Detect which cell encompasses the target text, then output its (x, y) center coordinate. 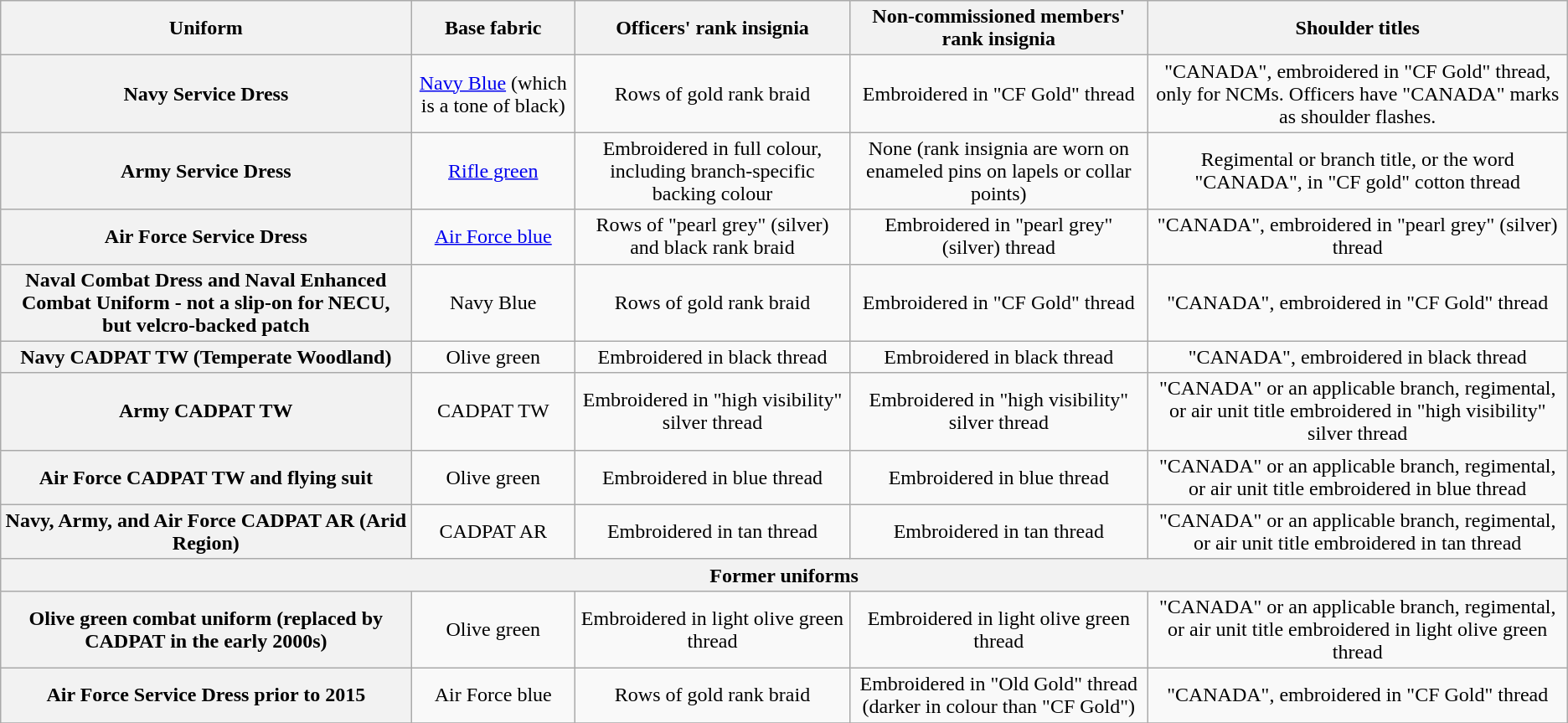
Base fabric (493, 28)
Non-commissioned members' rank insignia (998, 28)
CADPAT TW (493, 411)
"CANADA" or an applicable branch, regimental, or air unit title embroidered in light olive green thread (1357, 629)
Air Force CADPAT TW and flying suit (206, 478)
Uniform (206, 28)
Rifle green (493, 171)
Air Force Service Dress (206, 236)
Embroidered in "Old Gold" thread (darker in colour than "CF Gold") (998, 695)
"CANADA" or an applicable branch, regimental, or air unit title embroidered in tan thread (1357, 531)
Navy Service Dress (206, 94)
Navy CADPAT TW (Temperate Woodland) (206, 357)
"CANADA" or an applicable branch, regimental, or air unit title embroidered in blue thread (1357, 478)
Army Service Dress (206, 171)
Navy, Army, and Air Force CADPAT AR (Arid Region) (206, 531)
Embroidered in "pearl grey" (silver) thread (998, 236)
Olive green combat uniform (replaced by CADPAT in the early 2000s) (206, 629)
Navy Blue (which is a tone of black) (493, 94)
Former uniforms (784, 575)
Shoulder titles (1357, 28)
CADPAT AR (493, 531)
Embroidered in full colour, including branch-specific backing colour (713, 171)
"CANADA", embroidered in black thread (1357, 357)
Army CADPAT TW (206, 411)
Officers' rank insignia (713, 28)
Rows of "pearl grey" (silver) and black rank braid (713, 236)
Air Force Service Dress prior to 2015 (206, 695)
None (rank insignia are worn on enameled pins on lapels or collar points) (998, 171)
"CANADA", embroidered in "pearl grey" (silver) thread (1357, 236)
"CANADA", embroidered in "CF Gold" thread, only for NCMs. Officers have "CANADA" marks as shoulder flashes. (1357, 94)
Navy Blue (493, 302)
Naval Combat Dress and Naval Enhanced Combat Uniform - not a slip-on for NECU, but velcro-backed patch (206, 302)
Regimental or branch title, or the word "CANADA", in "CF gold" cotton thread (1357, 171)
"CANADA" or an applicable branch, regimental, or air unit title embroidered in "high visibility" silver thread (1357, 411)
